From the cell containing the given text, extract its center point as [X, Y] coordinate. 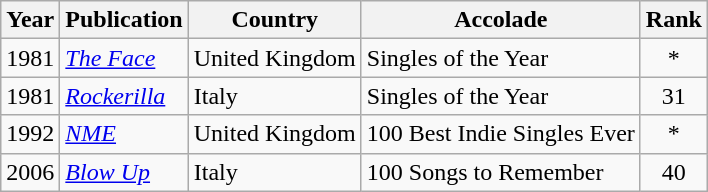
Blow Up [124, 172]
100 Songs to Remember [500, 172]
100 Best Indie Singles Ever [500, 134]
Accolade [500, 20]
Rockerilla [124, 96]
Year [30, 20]
31 [674, 96]
NME [124, 134]
The Face [124, 58]
40 [674, 172]
Publication [124, 20]
2006 [30, 172]
Rank [674, 20]
Country [274, 20]
1992 [30, 134]
